Scan for the cell matching the given text and deliver its [X, Y] coordinate at center. 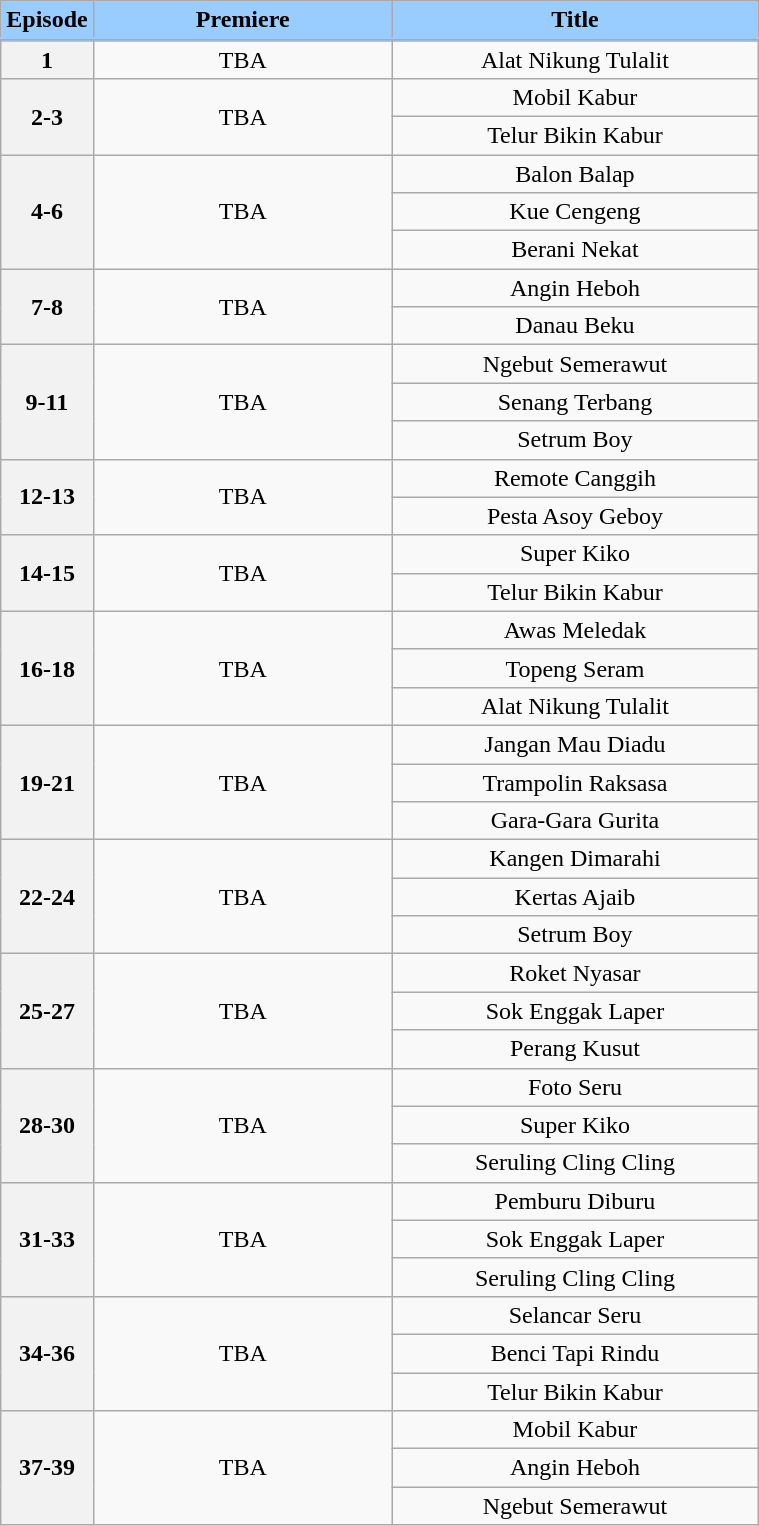
Perang Kusut [574, 1049]
Roket Nyasar [574, 973]
Episode [47, 21]
12-13 [47, 497]
34-36 [47, 1353]
Remote Canggih [574, 478]
Balon Balap [574, 173]
Pesta Asoy Geboy [574, 516]
Foto Seru [574, 1087]
Selancar Seru [574, 1315]
7-8 [47, 307]
Kue Cengeng [574, 212]
Kertas Ajaib [574, 897]
22-24 [47, 897]
Trampolin Raksasa [574, 783]
2-3 [47, 116]
25-27 [47, 1011]
Premiere [242, 21]
Danau Beku [574, 326]
Topeng Seram [574, 668]
Benci Tapi Rindu [574, 1353]
28-30 [47, 1125]
1 [47, 59]
16-18 [47, 668]
4-6 [47, 211]
9-11 [47, 402]
Pemburu Diburu [574, 1201]
Berani Nekat [574, 250]
Senang Terbang [574, 402]
Gara-Gara Gurita [574, 821]
37-39 [47, 1468]
19-21 [47, 782]
Kangen Dimarahi [574, 859]
31-33 [47, 1239]
14-15 [47, 573]
Awas Meledak [574, 630]
Title [574, 21]
Jangan Mau Diadu [574, 744]
